Return [x, y] of the center of cell containing provided text 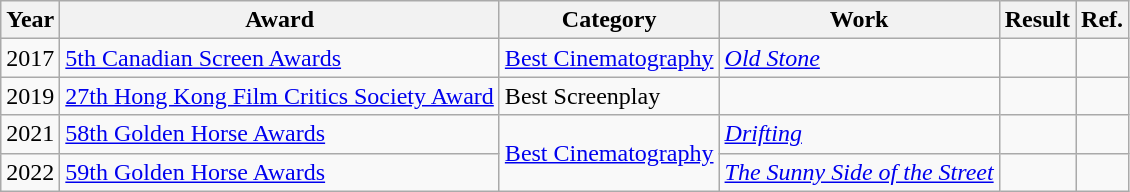
Drifting [859, 134]
59th Golden Horse Awards [280, 172]
Year [30, 20]
Category [609, 20]
5th Canadian Screen Awards [280, 58]
2017 [30, 58]
27th Hong Kong Film Critics Society Award [280, 96]
Best Screenplay [609, 96]
58th Golden Horse Awards [280, 134]
Award [280, 20]
2021 [30, 134]
2022 [30, 172]
Work [859, 20]
Old Stone [859, 58]
Result [1037, 20]
2019 [30, 96]
Ref. [1102, 20]
The Sunny Side of the Street [859, 172]
